Identify which cell holds the provided text, then report its (x, y) central coordinate. 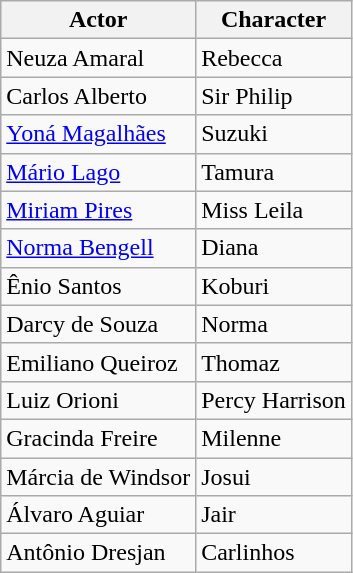
Yoná Magalhães (98, 134)
Álvaro Aguiar (98, 515)
Carlos Alberto (98, 96)
Ênio Santos (98, 286)
Miss Leila (274, 210)
Mário Lago (98, 172)
Gracinda Freire (98, 438)
Luiz Orioni (98, 400)
Antônio Dresjan (98, 553)
Márcia de Windsor (98, 477)
Josui (274, 477)
Koburi (274, 286)
Neuza Amaral (98, 58)
Rebecca (274, 58)
Percy Harrison (274, 400)
Carlinhos (274, 553)
Norma Bengell (98, 248)
Thomaz (274, 362)
Emiliano Queiroz (98, 362)
Diana (274, 248)
Character (274, 20)
Miriam Pires (98, 210)
Darcy de Souza (98, 324)
Sir Philip (274, 96)
Milenne (274, 438)
Jair (274, 515)
Actor (98, 20)
Tamura (274, 172)
Suzuki (274, 134)
Norma (274, 324)
